Provide the (X, Y) coordinate of the cell's center where the given text is located.  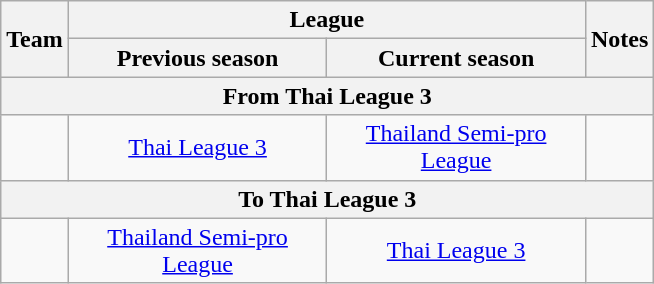
Team (35, 39)
Current season (456, 58)
Notes (619, 39)
League (326, 20)
Previous season (198, 58)
From Thai League 3 (328, 96)
To Thai League 3 (328, 199)
